Detect which cell encompasses the target text, then output its [x, y] center coordinate. 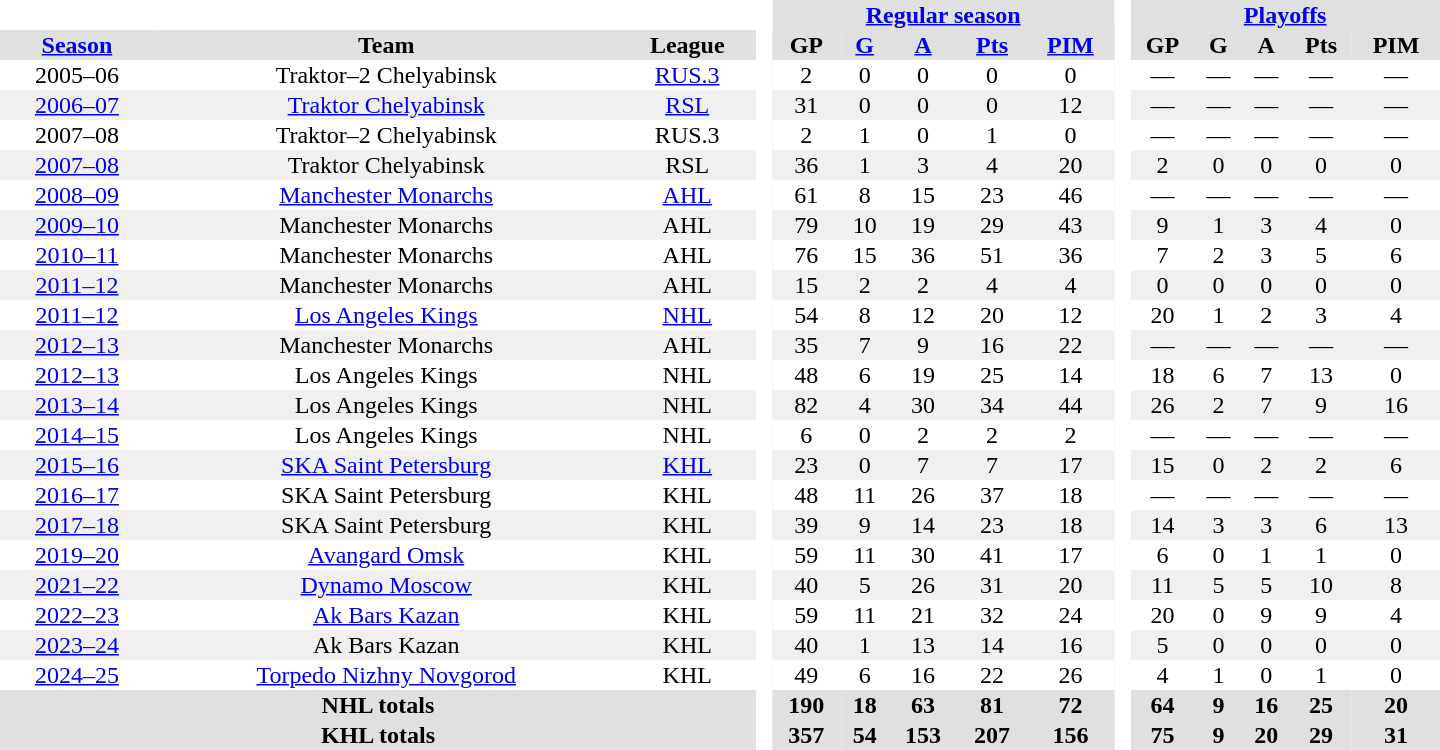
2021–22 [77, 585]
76 [806, 255]
190 [806, 705]
156 [1071, 735]
KHL totals [378, 735]
2016–17 [77, 495]
46 [1071, 195]
32 [992, 615]
Regular season [944, 15]
64 [1162, 705]
43 [1071, 225]
34 [992, 405]
2009–10 [77, 225]
81 [992, 705]
2019–20 [77, 555]
League [688, 45]
2022–23 [77, 615]
153 [924, 735]
Team [386, 45]
2013–14 [77, 405]
2010–11 [77, 255]
Season [77, 45]
Dynamo Moscow [386, 585]
75 [1162, 735]
61 [806, 195]
2005–06 [77, 75]
2006–07 [77, 105]
49 [806, 675]
39 [806, 525]
357 [806, 735]
63 [924, 705]
Playoffs [1285, 15]
2024–25 [77, 675]
2014–15 [77, 435]
21 [924, 615]
82 [806, 405]
37 [992, 495]
Torpedo Nizhny Novgorod [386, 675]
44 [1071, 405]
41 [992, 555]
207 [992, 735]
79 [806, 225]
2023–24 [77, 645]
2017–18 [77, 525]
2008–09 [77, 195]
51 [992, 255]
72 [1071, 705]
24 [1071, 615]
35 [806, 345]
2015–16 [77, 465]
Avangard Omsk [386, 555]
NHL totals [378, 705]
